Return [x, y] of the center of cell containing provided text 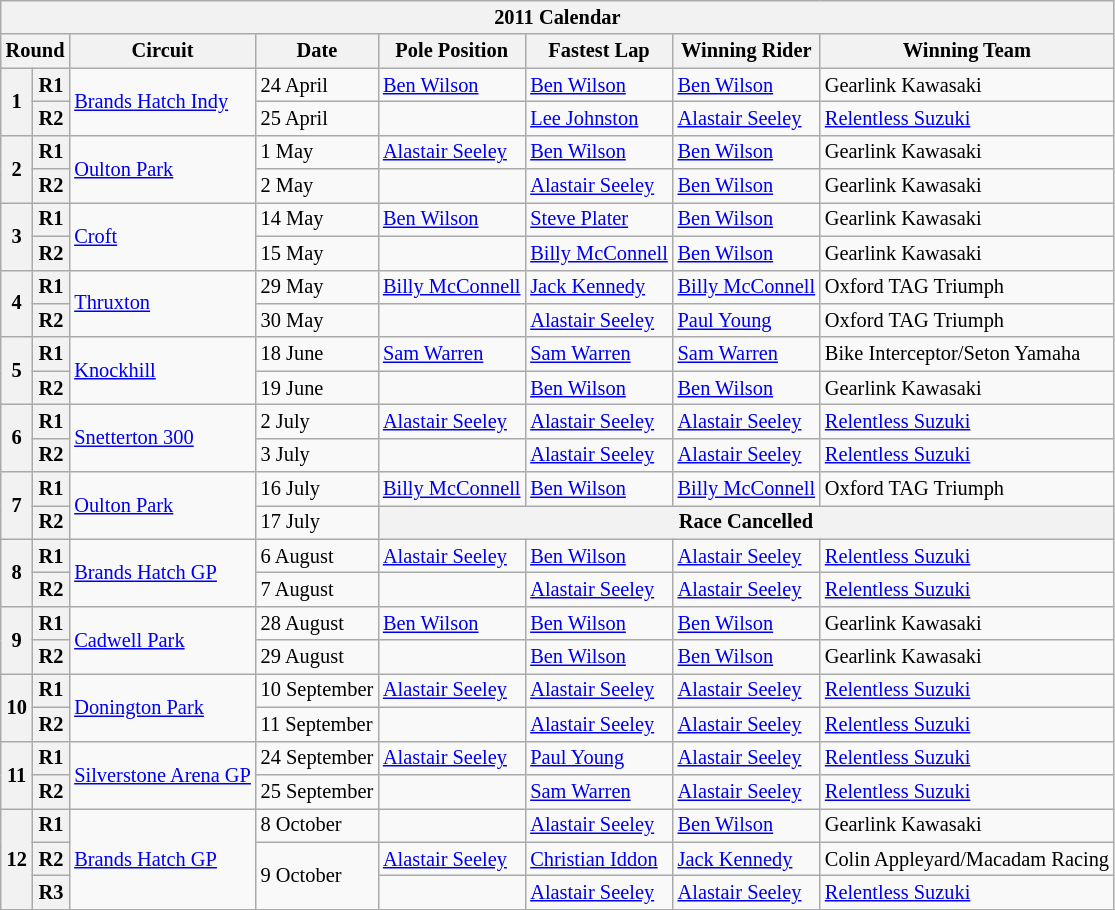
11 [17, 774]
6 August [317, 556]
Fastest Lap [598, 51]
Round [36, 51]
Winning Rider [746, 51]
18 June [317, 354]
11 September [317, 724]
8 October [317, 825]
3 [17, 236]
Bike Interceptor/Seton Yamaha [967, 354]
9 [17, 640]
Winning Team [967, 51]
30 May [317, 320]
3 July [317, 455]
2 May [317, 186]
4 [17, 304]
16 July [317, 489]
5 [17, 370]
10 September [317, 690]
1 [17, 102]
Christian Iddon [598, 859]
Snetterton 300 [162, 438]
Race Cancelled [746, 522]
9 October [317, 876]
2 [17, 168]
Steve Plater [598, 219]
28 August [317, 623]
Knockhill [162, 370]
7 [17, 506]
6 [17, 438]
8 [17, 572]
Donington Park [162, 706]
17 July [317, 522]
29 May [317, 287]
19 June [317, 388]
10 [17, 706]
24 September [317, 758]
Colin Appleyard/Macadam Racing [967, 859]
29 August [317, 657]
12 [17, 858]
2011 Calendar [558, 17]
14 May [317, 219]
Brands Hatch Indy [162, 102]
7 August [317, 589]
Date [317, 51]
Thruxton [162, 304]
Silverstone Arena GP [162, 774]
Circuit [162, 51]
Lee Johnston [598, 118]
2 July [317, 421]
Croft [162, 236]
Cadwell Park [162, 640]
1 May [317, 152]
15 May [317, 253]
Pole Position [452, 51]
R3 [52, 892]
24 April [317, 85]
25 April [317, 118]
25 September [317, 791]
